Find where the given text appears and provide that cell's center as [X, Y] coordinate. 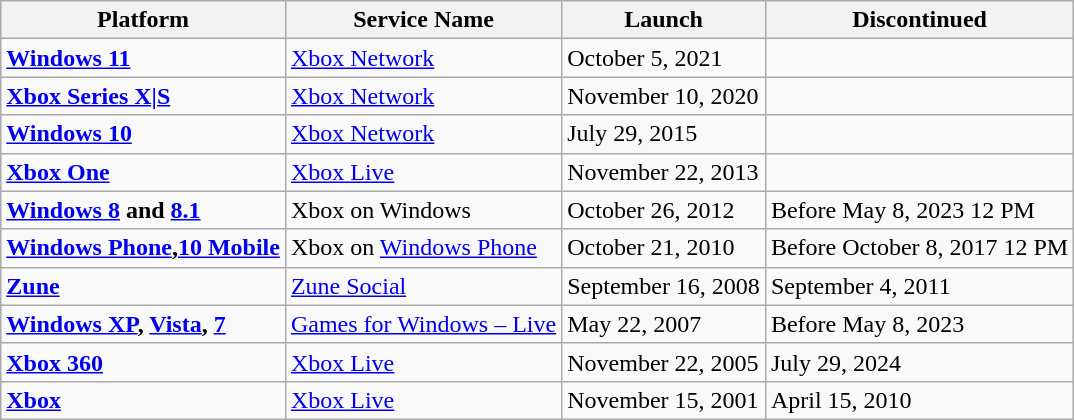
Windows Phone,10 Mobile [144, 248]
September 4, 2011 [919, 286]
Games for Windows – Live [423, 324]
Before May 8, 2023 12 PM [919, 210]
Xbox Series X|S [144, 96]
May 22, 2007 [664, 324]
October 21, 2010 [664, 248]
Launch [664, 20]
Xbox One [144, 172]
Windows 11 [144, 58]
Windows 10 [144, 134]
November 22, 2005 [664, 362]
October 5, 2021 [664, 58]
Service Name [423, 20]
Discontinued [919, 20]
Platform [144, 20]
Windows 8 and 8.1 [144, 210]
Xbox [144, 400]
Before May 8, 2023 [919, 324]
Xbox on Windows [423, 210]
Xbox on Windows Phone [423, 248]
Xbox 360 [144, 362]
Zune [144, 286]
Zune Social [423, 286]
April 15, 2010 [919, 400]
November 22, 2013 [664, 172]
July 29, 2024 [919, 362]
Windows XP, Vista, 7 [144, 324]
September 16, 2008 [664, 286]
November 10, 2020 [664, 96]
October 26, 2012 [664, 210]
Before October 8, 2017 12 PM [919, 248]
July 29, 2015 [664, 134]
November 15, 2001 [664, 400]
